Find where the given text appears and provide that cell's center as (x, y) coordinate. 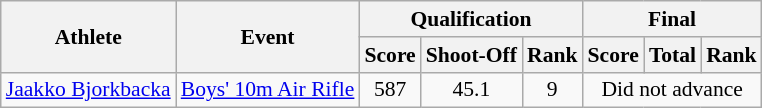
Did not advance (672, 90)
45.1 (472, 90)
Qualification (470, 19)
587 (390, 90)
Shoot-Off (472, 55)
9 (552, 90)
Athlete (88, 36)
Total (672, 55)
Boys' 10m Air Rifle (268, 90)
Final (672, 19)
Jaakko Bjorkbacka (88, 90)
Event (268, 36)
